Search for the cell housing the specified text and yield its (x, y) center coordinate. 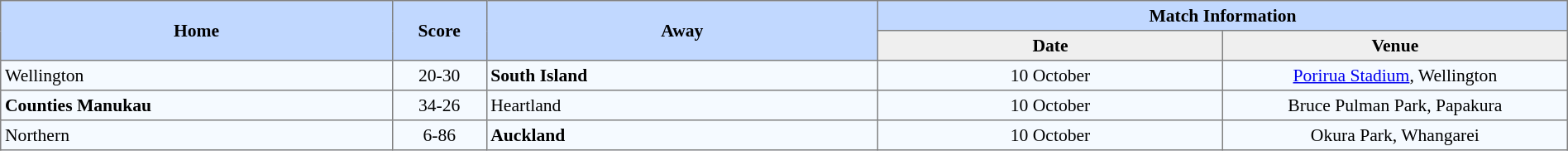
Northern (197, 135)
Porirua Stadium, Wellington (1394, 75)
Heartland (682, 105)
Bruce Pulman Park, Papakura (1394, 105)
20-30 (439, 75)
Counties Manukau (197, 105)
Okura Park, Whangarei (1394, 135)
Auckland (682, 135)
6-86 (439, 135)
South Island (682, 75)
Match Information (1223, 16)
Venue (1394, 46)
Wellington (197, 75)
Away (682, 31)
Date (1050, 46)
34-26 (439, 105)
Home (197, 31)
Score (439, 31)
